Find where the given text appears and provide that cell's center as [x, y] coordinate. 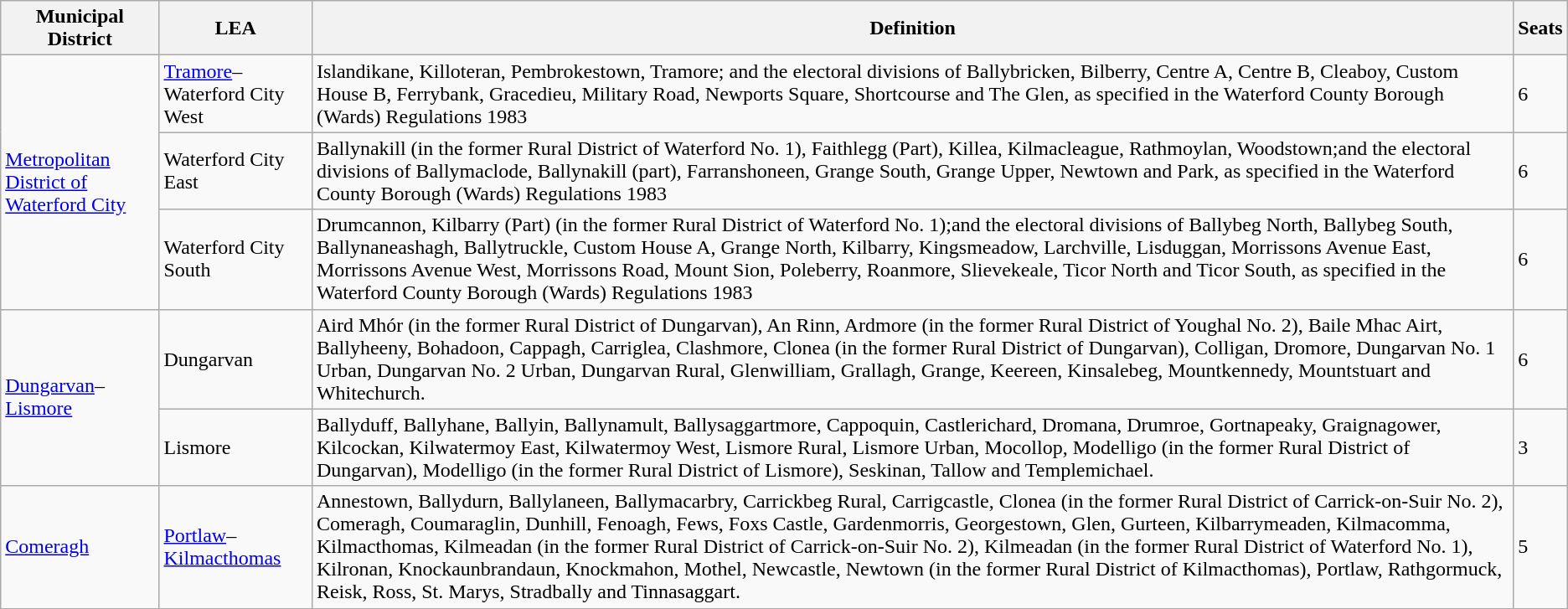
Lismore [235, 447]
Seats [1540, 28]
LEA [235, 28]
5 [1540, 547]
Dungarvan [235, 359]
Definition [912, 28]
Municipal District [80, 28]
Waterford City South [235, 260]
Dungarvan–Lismore [80, 397]
Metropolitan District of Waterford City [80, 183]
Portlaw–Kilmacthomas [235, 547]
Tramore–Waterford City West [235, 94]
3 [1540, 447]
Comeragh [80, 547]
Waterford City East [235, 171]
